Detect which cell encompasses the target text, then output its [x, y] center coordinate. 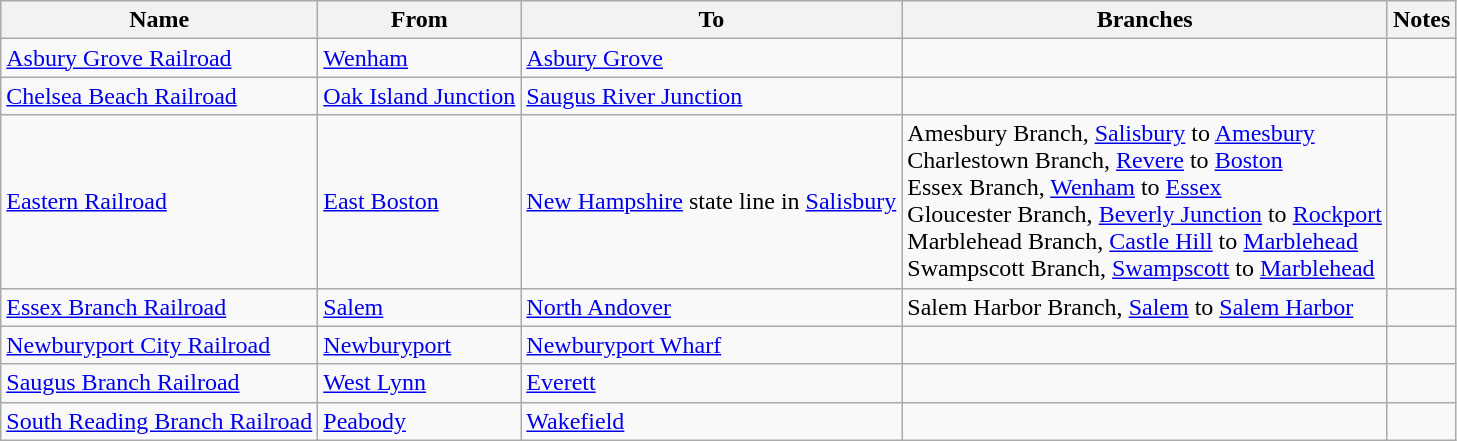
North Andover [712, 307]
East Boston [420, 202]
South Reading Branch Railroad [160, 421]
Asbury Grove Railroad [160, 58]
Wakefield [712, 421]
Essex Branch Railroad [160, 307]
Salem Harbor Branch, Salem to Salem Harbor [1145, 307]
Eastern Railroad [160, 202]
Peabody [420, 421]
West Lynn [420, 383]
Newburyport [420, 345]
Asbury Grove [712, 58]
Saugus Branch Railroad [160, 383]
Saugus River Junction [712, 96]
Salem [420, 307]
Branches [1145, 20]
Notes [1421, 20]
Newburyport City Railroad [160, 345]
To [712, 20]
New Hampshire state line in Salisbury [712, 202]
Everett [712, 383]
Oak Island Junction [420, 96]
Name [160, 20]
Wenham [420, 58]
Newburyport Wharf [712, 345]
Chelsea Beach Railroad [160, 96]
From [420, 20]
